Find where the given text appears and provide that cell's center as (x, y) coordinate. 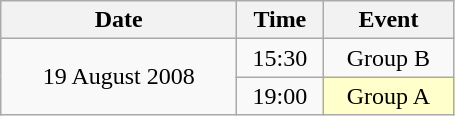
19:00 (280, 96)
Group B (388, 58)
Time (280, 20)
Date (119, 20)
Group A (388, 96)
15:30 (280, 58)
Event (388, 20)
19 August 2008 (119, 77)
